Locate the cell with the specified text and output its [x, y] center coordinate. 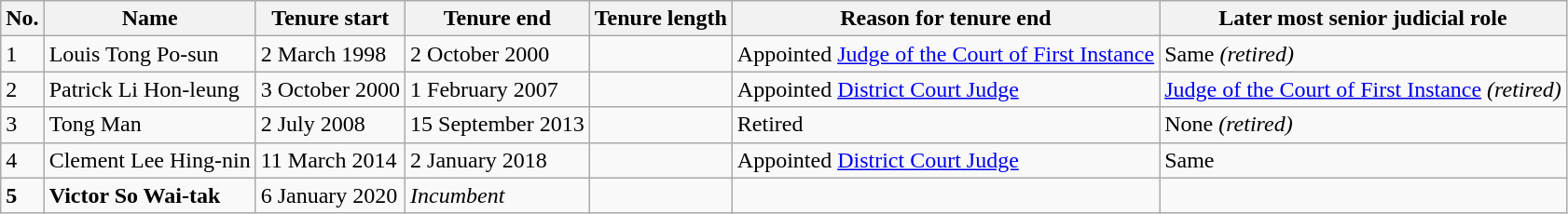
Same (retired) [1363, 54]
Same [1363, 160]
1 [22, 54]
1 February 2007 [498, 89]
Patrick Li Hon-leung [149, 89]
Later most senior judicial role [1363, 19]
2 [22, 89]
11 March 2014 [330, 160]
Tenure length [660, 19]
Judge of the Court of First Instance (retired) [1363, 89]
None (retired) [1363, 125]
Reason for tenure end [945, 19]
3 [22, 125]
Tenure start [330, 19]
2 July 2008 [330, 125]
Tong Man [149, 125]
3 October 2000 [330, 89]
Victor So Wai-tak [149, 195]
No. [22, 19]
Tenure end [498, 19]
4 [22, 160]
5 [22, 195]
Incumbent [498, 195]
Appointed Judge of the Court of First Instance [945, 54]
15 September 2013 [498, 125]
Name [149, 19]
Clement Lee Hing-nin [149, 160]
Louis Tong Po-sun [149, 54]
Retired [945, 125]
2 October 2000 [498, 54]
6 January 2020 [330, 195]
2 March 1998 [330, 54]
2 January 2018 [498, 160]
